Scan for the cell matching the given text and deliver its (x, y) coordinate at center. 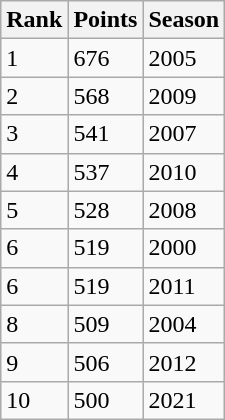
2009 (184, 96)
676 (106, 58)
2 (34, 96)
9 (34, 362)
2000 (184, 248)
1 (34, 58)
2004 (184, 324)
500 (106, 400)
3 (34, 134)
537 (106, 172)
2008 (184, 210)
10 (34, 400)
Points (106, 20)
2010 (184, 172)
2011 (184, 286)
2005 (184, 58)
541 (106, 134)
5 (34, 210)
568 (106, 96)
2012 (184, 362)
2007 (184, 134)
Rank (34, 20)
8 (34, 324)
506 (106, 362)
4 (34, 172)
2021 (184, 400)
Season (184, 20)
509 (106, 324)
528 (106, 210)
